Output the (X, Y) coordinate of the center of the cell containing the given text.  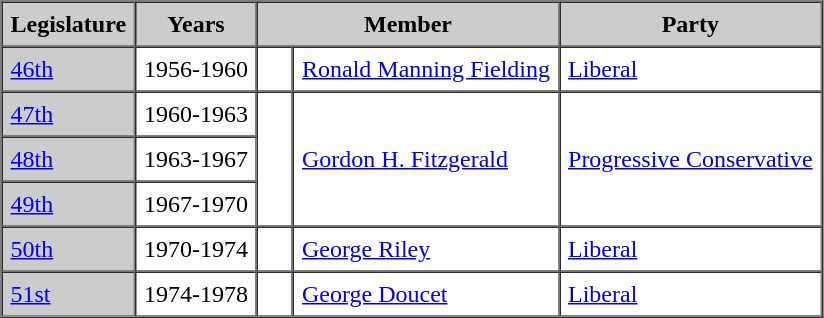
46th (69, 68)
George Doucet (426, 294)
51st (69, 294)
48th (69, 158)
49th (69, 204)
Legislature (69, 24)
Years (196, 24)
1956-1960 (196, 68)
1974-1978 (196, 294)
1967-1970 (196, 204)
Gordon H. Fitzgerald (426, 160)
Member (408, 24)
Progressive Conservative (690, 160)
50th (69, 248)
Party (690, 24)
Ronald Manning Fielding (426, 68)
1960-1963 (196, 114)
1970-1974 (196, 248)
1963-1967 (196, 158)
George Riley (426, 248)
47th (69, 114)
